Output the (X, Y) coordinate of the center of the cell containing the given text.  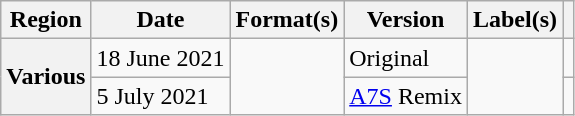
Label(s) (514, 20)
Original (406, 58)
5 July 2021 (160, 96)
Various (46, 77)
A7S Remix (406, 96)
Version (406, 20)
Region (46, 20)
Format(s) (287, 20)
Date (160, 20)
18 June 2021 (160, 58)
